Find where the given text appears and provide that cell's center as [x, y] coordinate. 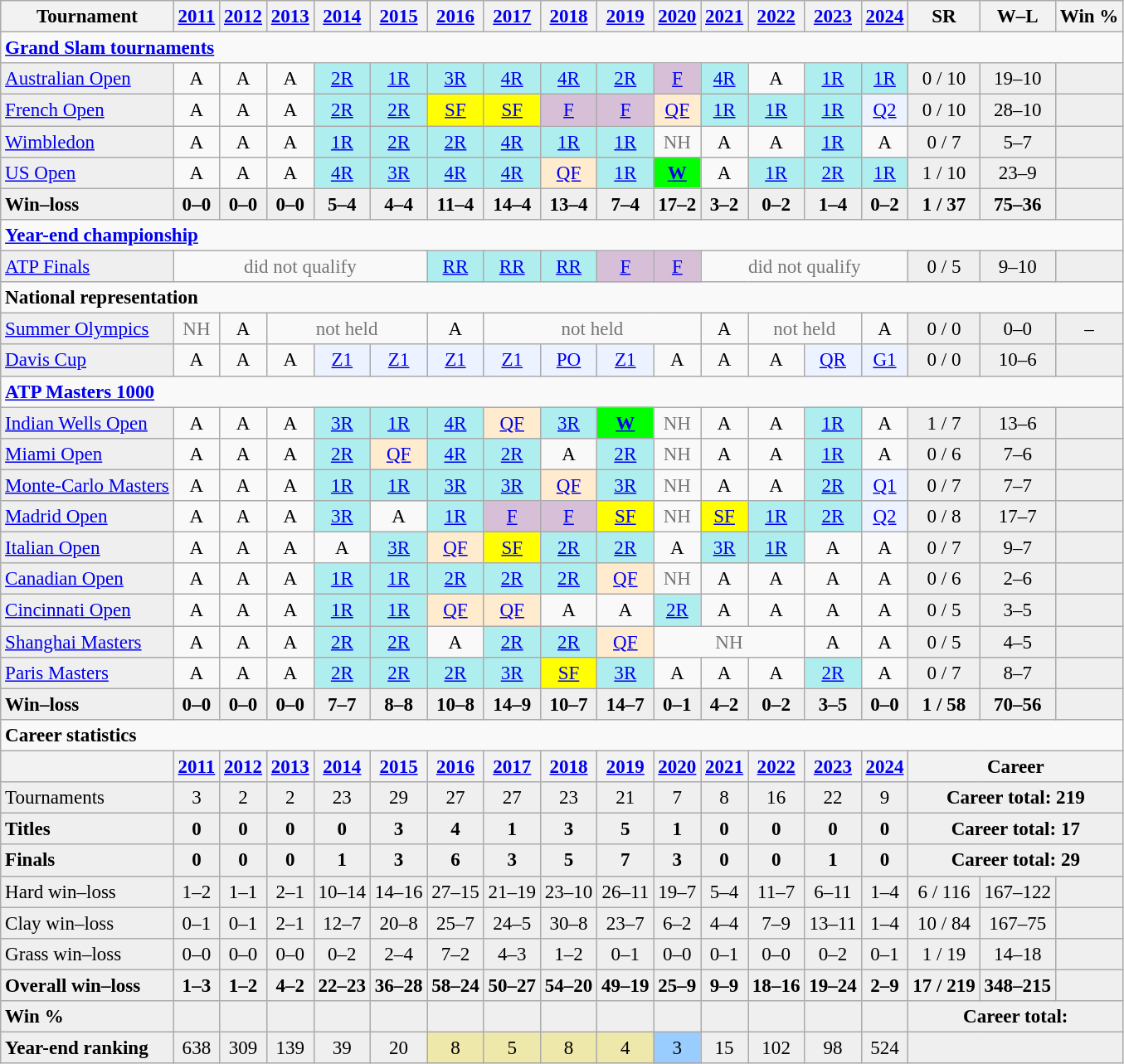
0 / 8 [944, 517]
9–9 [725, 985]
98 [833, 1048]
14–18 [1017, 955]
30–8 [568, 923]
Indian Wells Open [87, 423]
13–4 [568, 204]
1 / 10 [944, 173]
4–5 [1017, 642]
8–7 [1017, 673]
23–7 [625, 923]
6 / 116 [944, 892]
18–16 [776, 985]
1 / 7 [944, 423]
17–7 [1017, 517]
524 [884, 1048]
28–10 [1017, 110]
17 / 219 [944, 985]
Paris Masters [87, 673]
7–6 [1017, 454]
Summer Olympics [87, 329]
75–36 [1017, 204]
39 [342, 1048]
1 / 19 [944, 955]
French Open [87, 110]
6–2 [677, 923]
Tournament [87, 17]
10–14 [342, 892]
14–7 [625, 704]
309 [244, 1048]
ATP Finals [87, 267]
13–11 [833, 923]
20 [398, 1048]
20–8 [398, 923]
Overall win–loss [87, 985]
36–28 [398, 985]
Miami Open [87, 454]
7–2 [455, 955]
22–23 [342, 985]
– [1088, 329]
23–10 [568, 892]
9–10 [1017, 267]
Career statistics [562, 736]
National representation [562, 298]
Shanghai Masters [87, 642]
1–1 [244, 892]
Grass win–loss [87, 955]
13–6 [1017, 423]
2–6 [1017, 579]
ATP Masters 1000 [562, 391]
Madrid Open [87, 517]
102 [776, 1048]
Career total: 219 [1015, 798]
Australian Open [87, 79]
Year-end ranking [87, 1048]
2–4 [398, 955]
12–7 [342, 923]
8–8 [398, 704]
10–8 [455, 704]
54–20 [568, 985]
638 [197, 1048]
QR [833, 361]
4–3 [512, 955]
9 [884, 798]
PO [568, 361]
10–6 [1017, 361]
Monte-Carlo Masters [87, 485]
10–7 [568, 704]
Career total: 17 [1015, 829]
7–4 [625, 204]
Tournaments [87, 798]
Hard win–loss [87, 892]
15 [725, 1048]
Grand Slam tournaments [562, 48]
Italian Open [87, 548]
Canadian Open [87, 579]
19–7 [677, 892]
14–16 [398, 892]
G1 [884, 361]
Q1 [884, 485]
Davis Cup [87, 361]
Career total: [1015, 1017]
21 [625, 798]
23–9 [1017, 173]
6 [455, 861]
19–24 [833, 985]
W–L [1017, 17]
70–56 [1017, 704]
22 [833, 798]
5–7 [1017, 142]
24–5 [512, 923]
49–19 [625, 985]
14–4 [512, 204]
139 [290, 1048]
1 / 58 [944, 704]
1–3 [197, 985]
21–19 [512, 892]
Wimbledon [87, 142]
2–9 [884, 985]
348–215 [1017, 985]
26–11 [625, 892]
25–9 [677, 985]
SR [944, 17]
Clay win–loss [87, 923]
167–122 [1017, 892]
167–75 [1017, 923]
Finals [87, 861]
50–27 [512, 985]
27–15 [455, 892]
7–9 [776, 923]
17–2 [677, 204]
Career [1015, 767]
Career total: 29 [1015, 861]
11–4 [455, 204]
25–7 [455, 923]
Year-end championship [562, 236]
11–7 [776, 892]
Cincinnati Open [87, 610]
3–2 [725, 204]
6–11 [833, 892]
14–9 [512, 704]
US Open [87, 173]
58–24 [455, 985]
19–10 [1017, 79]
10 / 84 [944, 923]
29 [398, 798]
Titles [87, 829]
9–7 [1017, 548]
16 [776, 798]
1 / 37 [944, 204]
